Determine the (x, y) coordinate at the center of the cell enclosing the given text.  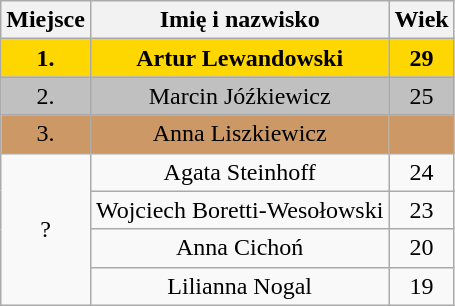
Agata Steinhoff (239, 172)
Anna Liszkiewicz (239, 134)
24 (422, 172)
1. (46, 58)
2. (46, 96)
Lilianna Nogal (239, 286)
Artur Lewandowski (239, 58)
Wojciech Boretti-Wesołowski (239, 210)
25 (422, 96)
? (46, 229)
Anna Cichoń (239, 248)
29 (422, 58)
23 (422, 210)
Imię i nazwisko (239, 20)
19 (422, 286)
Wiek (422, 20)
20 (422, 248)
3. (46, 134)
Marcin Jóźkiewicz (239, 96)
Miejsce (46, 20)
